Detect which cell encompasses the target text, then output its (x, y) center coordinate. 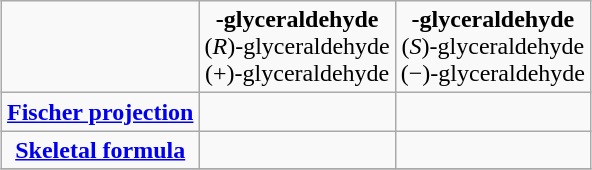
-glyceraldehyde(S)-glyceraldehyde(−)-glyceraldehyde (492, 47)
Skeletal formula (100, 150)
Fischer projection (100, 112)
-glyceraldehyde(R)-glyceraldehyde(+)-glyceraldehyde (297, 47)
